Locate the cell with the specified text and output its [x, y] center coordinate. 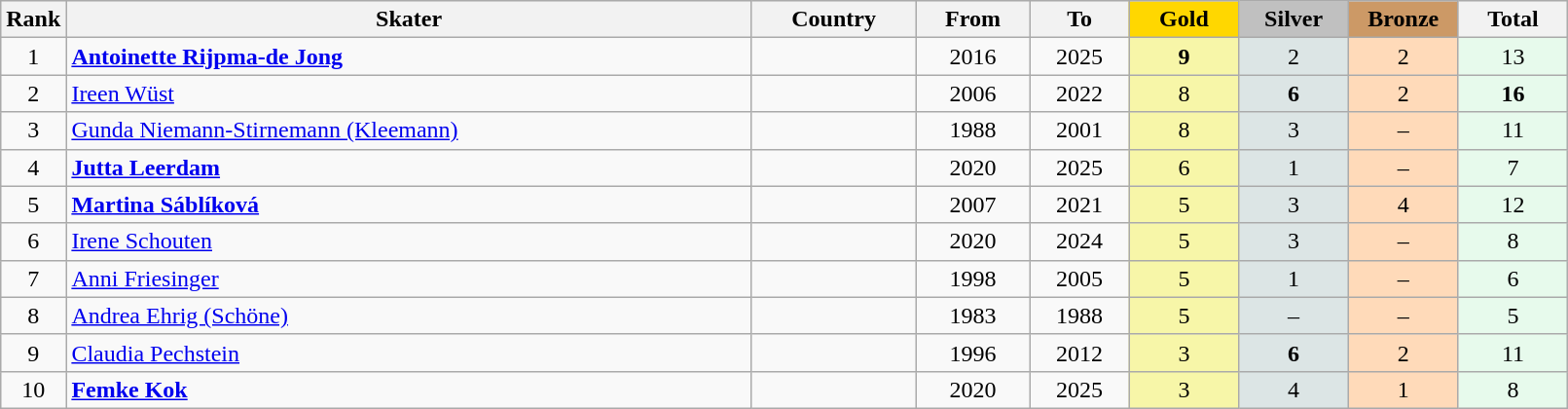
Bronze [1404, 19]
Femke Kok [409, 390]
2016 [973, 56]
To [1079, 19]
13 [1513, 56]
Rank [33, 19]
Silver [1295, 19]
2006 [973, 93]
12 [1513, 204]
Gunda Niemann-Stirnemann (Kleemann) [409, 130]
2024 [1079, 242]
Gold [1184, 19]
Jutta Leerdam [409, 167]
2012 [1079, 353]
2022 [1079, 93]
1996 [973, 353]
1998 [973, 279]
2007 [973, 204]
10 [33, 390]
Irene Schouten [409, 242]
1983 [973, 316]
2001 [1079, 130]
Ireen Wüst [409, 93]
Skater [409, 19]
Country [833, 19]
Anni Friesinger [409, 279]
Martina Sáblíková [409, 204]
Antoinette Rijpma-de Jong [409, 56]
Andrea Ehrig (Schöne) [409, 316]
Claudia Pechstein [409, 353]
From [973, 19]
16 [1513, 93]
2005 [1079, 279]
Total [1513, 19]
2021 [1079, 204]
